Capture the cell that displays the provided text and extract its [x, y] central coordinate. 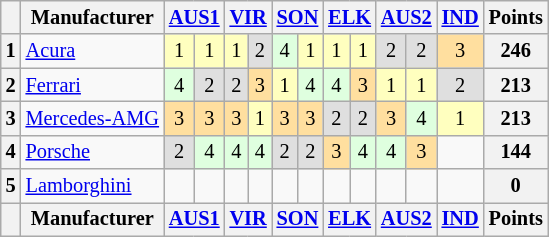
Lamborghini [92, 186]
Acura [92, 51]
246 [516, 51]
0 [516, 186]
Mercedes-AMG [92, 118]
Porsche [92, 152]
144 [516, 152]
5 [11, 186]
Ferrari [92, 85]
